Detect which cell encompasses the target text, then output its (X, Y) center coordinate. 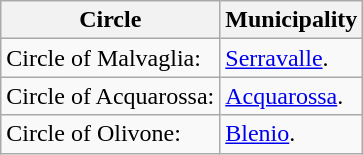
Circle of Malvaglia: (110, 58)
Serravalle. (292, 58)
Acquarossa. (292, 96)
Blenio. (292, 134)
Circle (110, 20)
Circle of Acquarossa: (110, 96)
Circle of Olivone: (110, 134)
Municipality (292, 20)
